Extract the (X, Y) coordinate from the center of the cell holding the provided text.  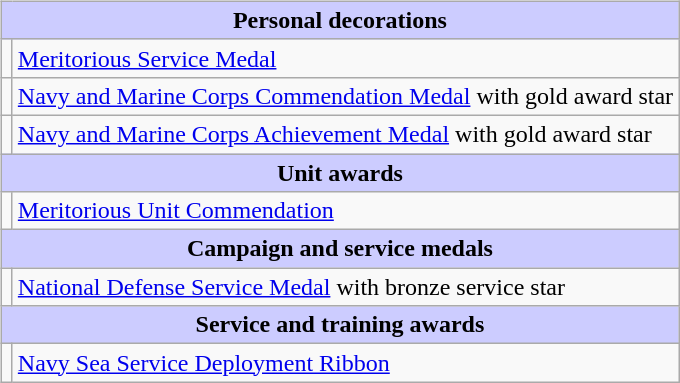
National Defense Service Medal with bronze service star (345, 287)
Meritorious Service Medal (345, 58)
Personal decorations (340, 20)
Navy and Marine Corps Commendation Medal with gold award star (345, 96)
Unit awards (340, 173)
Meritorious Unit Commendation (345, 211)
Campaign and service medals (340, 249)
Service and training awards (340, 325)
Navy and Marine Corps Achievement Medal with gold award star (345, 134)
Navy Sea Service Deployment Ribbon (345, 363)
